Capture the cell that displays the provided text and extract its [X, Y] central coordinate. 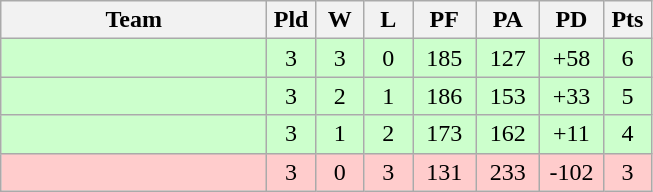
162 [508, 134]
186 [444, 96]
4 [628, 134]
+11 [572, 134]
L [388, 20]
PF [444, 20]
6 [628, 58]
PD [572, 20]
185 [444, 58]
+33 [572, 96]
Pts [628, 20]
153 [508, 96]
131 [444, 172]
173 [444, 134]
W [340, 20]
Pld [292, 20]
PA [508, 20]
+58 [572, 58]
127 [508, 58]
233 [508, 172]
Team [134, 20]
5 [628, 96]
-102 [572, 172]
